Return (x, y) of the center of cell containing provided text 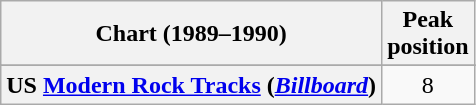
Chart (1989–1990) (192, 34)
Peakposition (428, 34)
US Modern Rock Tracks (Billboard) (192, 85)
8 (428, 85)
